Determine the [x, y] coordinate at the center of the cell enclosing the given text.  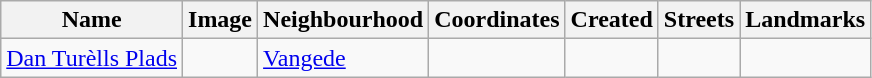
Created [612, 20]
Coordinates [497, 20]
Neighbourhood [344, 20]
Landmarks [806, 20]
Streets [698, 20]
Dan Turèlls Plads [92, 58]
Image [220, 20]
Vangede [344, 58]
Name [92, 20]
